Extract the [x, y] coordinate from the center of the cell holding the provided text.  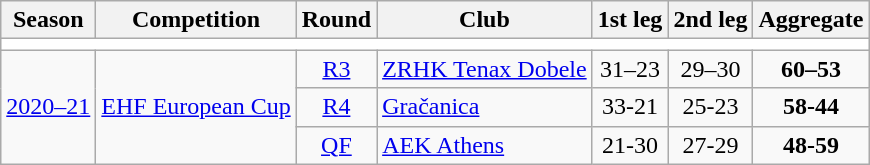
60–53 [811, 69]
EHF European Cup [196, 107]
2nd leg [710, 20]
25-23 [710, 107]
29–30 [710, 69]
48-59 [811, 145]
Round [336, 20]
58-44 [811, 107]
AEK Athens [485, 145]
27-29 [710, 145]
21-30 [630, 145]
33-21 [630, 107]
R3 [336, 69]
Gračanica [485, 107]
R4 [336, 107]
Competition [196, 20]
Season [48, 20]
QF [336, 145]
Aggregate [811, 20]
Club [485, 20]
ZRHK Tenax Dobele [485, 69]
31–23 [630, 69]
2020–21 [48, 107]
1st leg [630, 20]
